Return [x, y] of the center of cell containing provided text 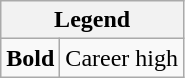
Career high [122, 58]
Legend [92, 20]
Bold [30, 58]
